Extract the (X, Y) coordinate from the center of the cell holding the provided text.  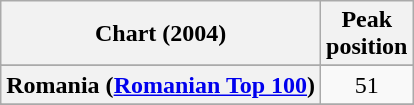
Peakposition (367, 34)
51 (367, 85)
Chart (2004) (161, 34)
Romania (Romanian Top 100) (161, 85)
